Scan for the cell matching the given text and deliver its [X, Y] coordinate at center. 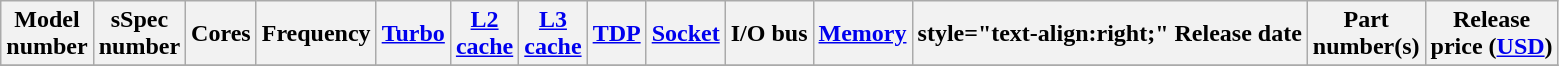
sSpecnumber [139, 34]
Socket [686, 34]
Frequency [316, 34]
I/O bus [769, 34]
Cores [222, 34]
TDP [616, 34]
Releaseprice (USD) [1492, 34]
L3cache [553, 34]
Modelnumber [47, 34]
Turbo [413, 34]
Memory [862, 34]
style="text-align:right;" Release date [1110, 34]
L2cache [484, 34]
Partnumber(s) [1366, 34]
